Extract the (x, y) coordinate from the center of the cell holding the provided text.  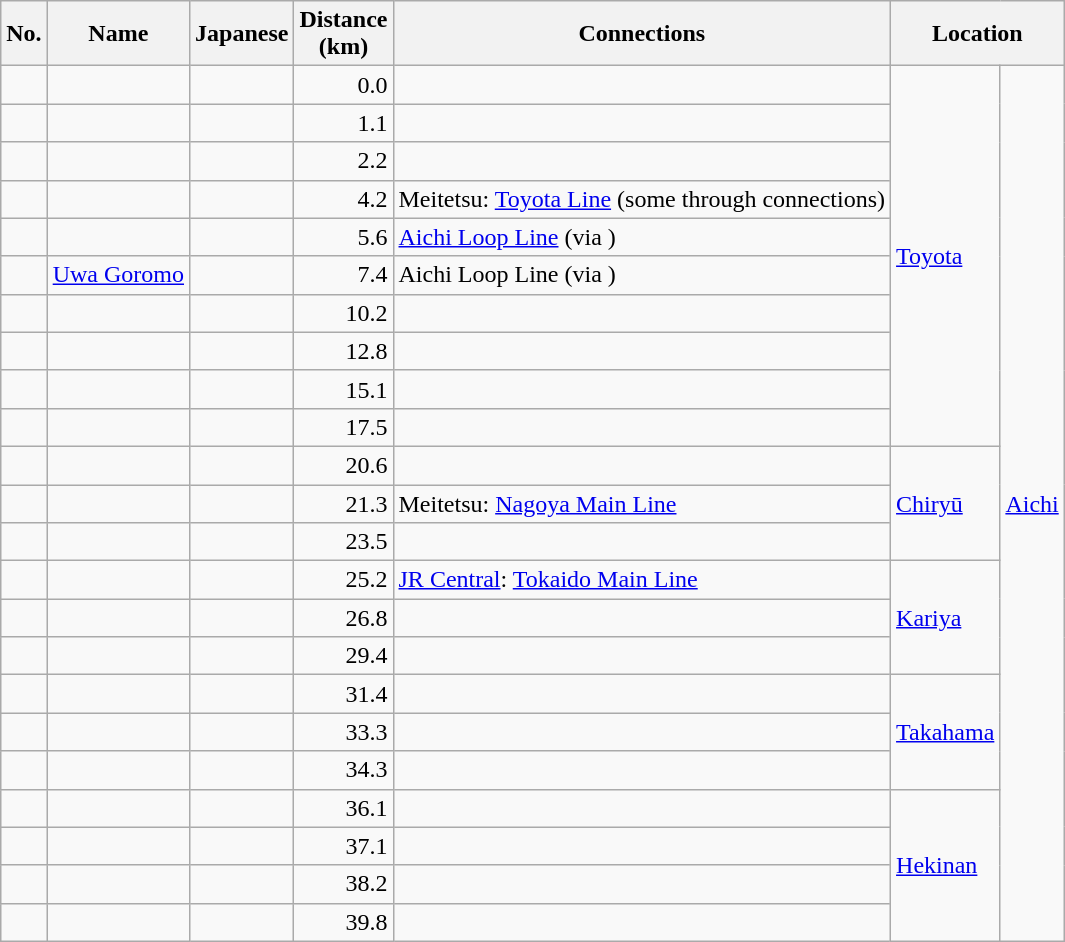
Meitetsu: Toyota Line (some through connections) (642, 199)
Hekinan (946, 865)
0.0 (344, 85)
Uwa Goromo (118, 275)
36.1 (344, 808)
26.8 (344, 618)
15.1 (344, 389)
Meitetsu: Nagoya Main Line (642, 503)
Distance(km) (344, 34)
29.4 (344, 656)
Name (118, 34)
Toyota (946, 256)
Location (978, 34)
33.3 (344, 732)
5.6 (344, 237)
20.6 (344, 465)
10.2 (344, 313)
17.5 (344, 427)
Japanese (242, 34)
Connections (642, 34)
34.3 (344, 770)
Chiryū (946, 503)
38.2 (344, 884)
4.2 (344, 199)
1.1 (344, 123)
JR Central: Tokaido Main Line (642, 580)
31.4 (344, 694)
Aichi (1032, 504)
37.1 (344, 846)
7.4 (344, 275)
Kariya (946, 618)
21.3 (344, 503)
23.5 (344, 542)
39.8 (344, 922)
2.2 (344, 161)
25.2 (344, 580)
No. (24, 34)
Takahama (946, 732)
12.8 (344, 351)
